Search for the cell housing the specified text and yield its (x, y) center coordinate. 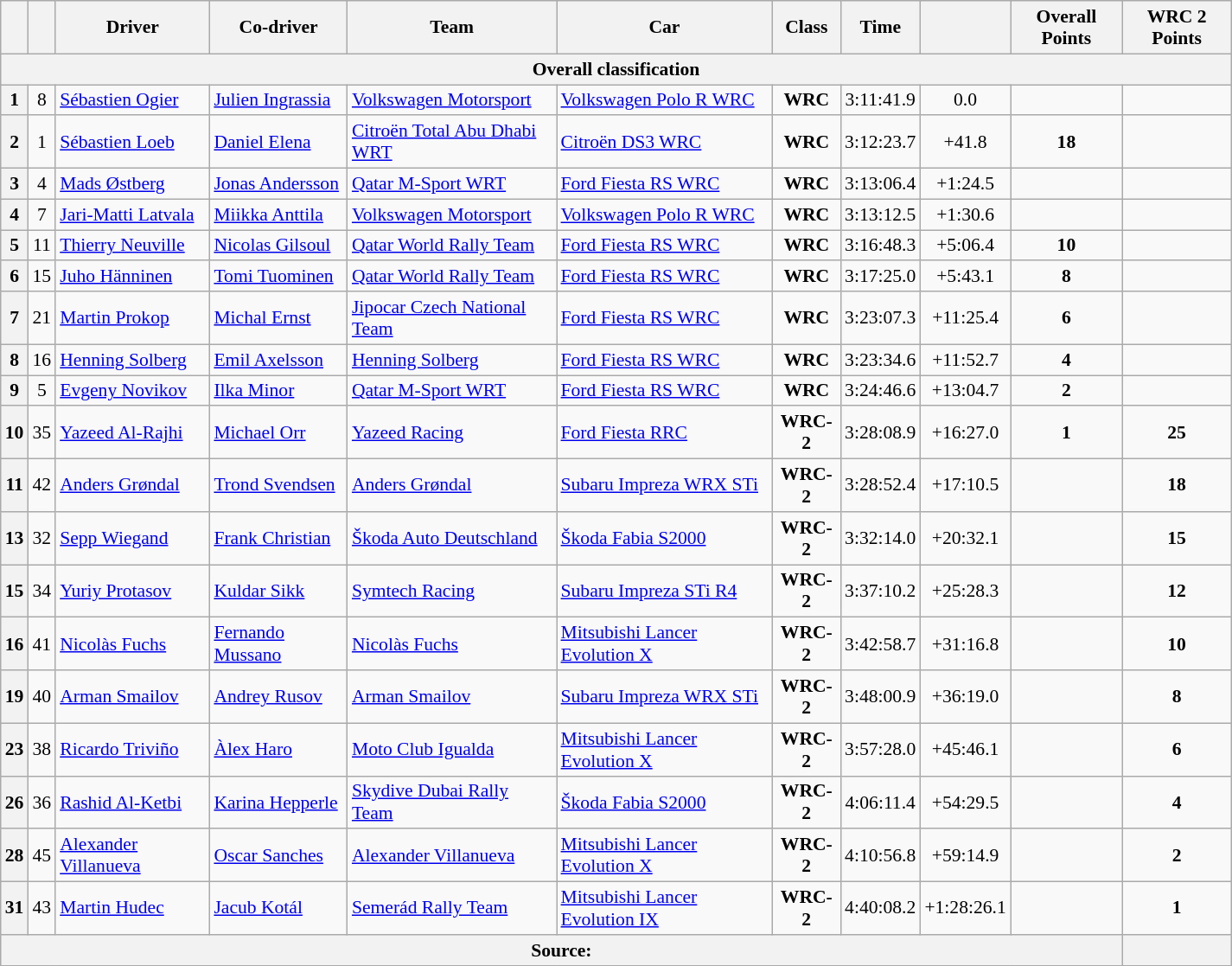
Jacub Kotál (278, 908)
31 (15, 908)
0.0 (965, 100)
45 (41, 856)
Evgeny Novikov (132, 391)
Daniel Elena (278, 142)
+13:04.7 (965, 391)
3:11:41.9 (880, 100)
Yuriy Protasov (132, 592)
3:24:46.6 (880, 391)
+36:19.0 (965, 697)
Skydive Dubai Rally Team (452, 803)
32 (41, 538)
Oscar Sanches (278, 856)
12 (1177, 592)
3:13:06.4 (880, 184)
Citroën Total Abu Dhabi WRT (452, 142)
Michael Orr (278, 432)
3:28:08.9 (880, 432)
WRC 2 Points (1177, 28)
Overall Points (1067, 28)
Kuldar Sikk (278, 592)
21 (41, 318)
Miikka Anttila (278, 214)
Tomi Tuominen (278, 277)
Škoda Auto Deutschland (452, 538)
Ilka Minor (278, 391)
3:48:00.9 (880, 697)
3:12:23.7 (880, 142)
Rashid Al-Ketbi (132, 803)
Sepp Wiegand (132, 538)
+54:29.5 (965, 803)
Nicolas Gilsoul (278, 246)
3:37:10.2 (880, 592)
+31:16.8 (965, 643)
+1:28:26.1 (965, 908)
4:06:11.4 (880, 803)
38 (41, 749)
Semerád Rally Team (452, 908)
3:28:52.4 (880, 486)
Symtech Racing (452, 592)
Car (665, 28)
+17:10.5 (965, 486)
Time (880, 28)
+59:14.9 (965, 856)
3:32:14.0 (880, 538)
+1:30.6 (965, 214)
26 (15, 803)
Emil Axelsson (278, 360)
Fernando Mussano (278, 643)
+25:28.3 (965, 592)
9 (15, 391)
Àlex Haro (278, 749)
+16:27.0 (965, 432)
3:57:28.0 (880, 749)
Trond Svendsen (278, 486)
25 (1177, 432)
Ford Fiesta RRC (665, 432)
Sébastien Loeb (132, 142)
Mitsubishi Lancer Evolution IX (665, 908)
Driver (132, 28)
+41.8 (965, 142)
Julien Ingrassia (278, 100)
Juho Hänninen (132, 277)
34 (41, 592)
23 (15, 749)
3:23:34.6 (880, 360)
19 (15, 697)
13 (15, 538)
4:40:08.2 (880, 908)
Yazeed Racing (452, 432)
+11:52.7 (965, 360)
Overall classification (616, 69)
Class (806, 28)
+11:25.4 (965, 318)
Jari-Matti Latvala (132, 214)
+5:06.4 (965, 246)
Moto Club Igualda (452, 749)
3:17:25.0 (880, 277)
Jonas Andersson (278, 184)
Citroën DS3 WRC (665, 142)
Martin Prokop (132, 318)
Subaru Impreza STi R4 (665, 592)
3:13:12.5 (880, 214)
Yazeed Al-Rajhi (132, 432)
3 (15, 184)
+5:43.1 (965, 277)
Co-driver (278, 28)
Michal Ernst (278, 318)
Source: (562, 950)
Jipocar Czech National Team (452, 318)
35 (41, 432)
3:42:58.7 (880, 643)
+1:24.5 (965, 184)
Ricardo Triviño (132, 749)
42 (41, 486)
41 (41, 643)
Team (452, 28)
40 (41, 697)
36 (41, 803)
43 (41, 908)
Karina Hepperle (278, 803)
Mads Østberg (132, 184)
Frank Christian (278, 538)
3:16:48.3 (880, 246)
28 (15, 856)
Sébastien Ogier (132, 100)
+20:32.1 (965, 538)
Thierry Neuville (132, 246)
+45:46.1 (965, 749)
Andrey Rusov (278, 697)
3:23:07.3 (880, 318)
4:10:56.8 (880, 856)
Martin Hudec (132, 908)
